Capture the cell that displays the provided text and extract its (x, y) central coordinate. 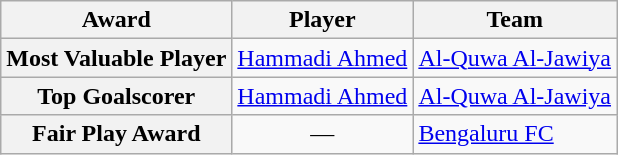
— (322, 134)
Bengaluru FC (515, 134)
Player (322, 20)
Fair Play Award (116, 134)
Most Valuable Player (116, 58)
Team (515, 20)
Award (116, 20)
Top Goalscorer (116, 96)
